Search for the cell housing the specified text and yield its (X, Y) center coordinate. 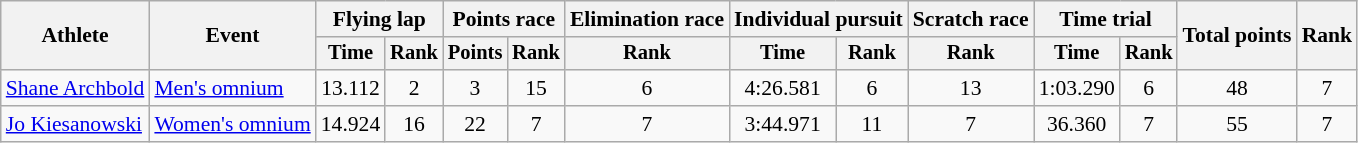
Time trial (1106, 19)
16 (414, 124)
13 (971, 88)
Athlete (76, 36)
22 (475, 124)
55 (1236, 124)
14.924 (350, 124)
36.360 (1077, 124)
2 (414, 88)
Points race (504, 19)
Men's omnium (232, 88)
4:26.581 (782, 88)
48 (1236, 88)
15 (536, 88)
Scratch race (971, 19)
Points (475, 54)
1:03.290 (1077, 88)
Flying lap (380, 19)
Event (232, 36)
11 (872, 124)
3 (475, 88)
Elimination race (647, 19)
3:44.971 (782, 124)
Jo Kiesanowski (76, 124)
Shane Archbold (76, 88)
13.112 (350, 88)
Total points (1236, 36)
Women's omnium (232, 124)
Individual pursuit (818, 19)
